From the cell containing the given text, extract its center point as [X, Y] coordinate. 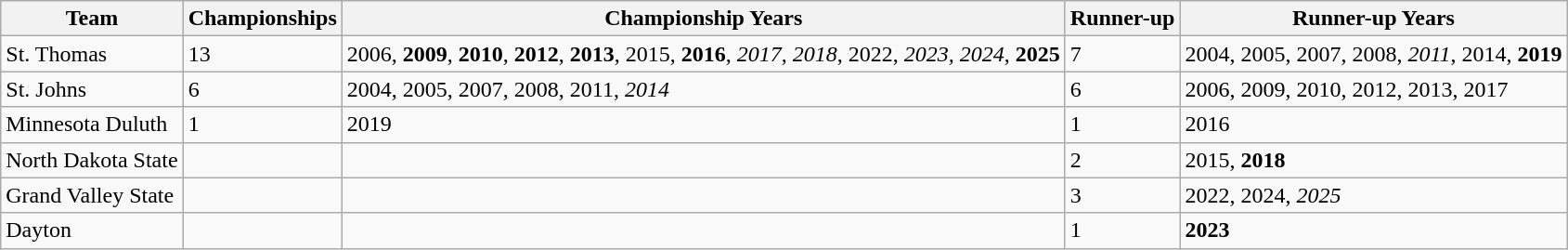
St. Johns [92, 89]
Runner-up Years [1374, 19]
Grand Valley State [92, 195]
2016 [1374, 125]
2022, 2024, 2025 [1374, 195]
Minnesota Duluth [92, 125]
North Dakota State [92, 160]
2 [1122, 160]
2006, 2009, 2010, 2012, 2013, 2017 [1374, 89]
2004, 2005, 2007, 2008, 2011, 2014, 2019 [1374, 54]
Dayton [92, 230]
Runner-up [1122, 19]
2023 [1374, 230]
Team [92, 19]
2019 [704, 125]
13 [262, 54]
Championships [262, 19]
2015, 2018 [1374, 160]
2004, 2005, 2007, 2008, 2011, 2014 [704, 89]
St. Thomas [92, 54]
2006, 2009, 2010, 2012, 2013, 2015, 2016, 2017, 2018, 2022, 2023, 2024, 2025 [704, 54]
3 [1122, 195]
7 [1122, 54]
Championship Years [704, 19]
